Determine the (x, y) coordinate at the center of the cell enclosing the given text.  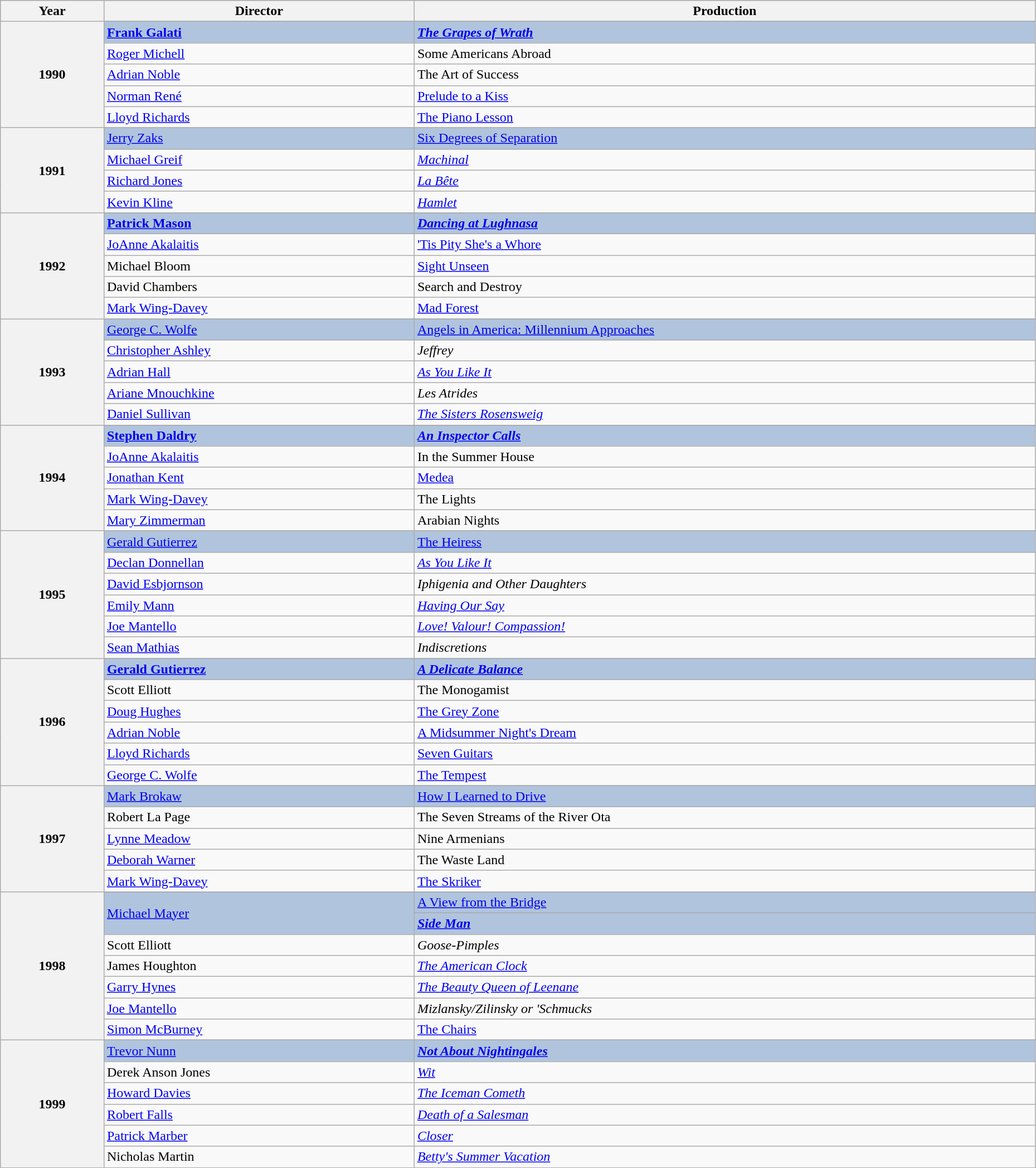
1997 (52, 839)
Jeffrey (724, 351)
Director (259, 11)
1991 (52, 170)
A Midsummer Night's Dream (724, 733)
The Grapes of Wrath (724, 32)
The Seven Streams of the River Ota (724, 817)
Robert La Page (259, 817)
Medea (724, 478)
Wit (724, 1072)
1999 (52, 1104)
The Art of Success (724, 75)
An Inspector Calls (724, 435)
In the Summer House (724, 457)
The Monogamist (724, 690)
Deborah Warner (259, 860)
Les Atrides (724, 393)
The Iceman Cometh (724, 1093)
Dancing at Lughnasa (724, 223)
The Chairs (724, 1030)
Adrian Hall (259, 372)
The Lights (724, 499)
Goose-Pimples (724, 945)
The Piano Lesson (724, 117)
Sean Mathias (259, 648)
Frank Galati (259, 32)
Stephen Daldry (259, 435)
1990 (52, 75)
Norman René (259, 96)
Betty's Summer Vacation (724, 1157)
Mad Forest (724, 308)
Patrick Marber (259, 1136)
Iphigenia and Other Daughters (724, 584)
Michael Bloom (259, 266)
Love! Valour! Compassion! (724, 627)
Mary Zimmerman (259, 520)
Nine Armenians (724, 839)
David Esbjornson (259, 584)
Doug Hughes (259, 711)
A View from the Bridge (724, 902)
The Beauty Queen of Leenane (724, 987)
Prelude to a Kiss (724, 96)
Jonathan Kent (259, 478)
Patrick Mason (259, 223)
David Chambers (259, 287)
1995 (52, 594)
Some Americans Abroad (724, 54)
Robert Falls (259, 1114)
1998 (52, 966)
The Sisters Rosensweig (724, 414)
The Skriker (724, 881)
Search and Destroy (724, 287)
Howard Davies (259, 1093)
Year (52, 11)
Derek Anson Jones (259, 1072)
Machinal (724, 159)
The Tempest (724, 775)
Ariane Mnouchkine (259, 393)
Lynne Meadow (259, 839)
1993 (52, 372)
Mizlansky/Zilinsky or 'Schmucks (724, 1009)
Roger Michell (259, 54)
Seven Guitars (724, 754)
The Waste Land (724, 860)
Michael Mayer (259, 913)
Michael Greif (259, 159)
Sight Unseen (724, 266)
Trevor Nunn (259, 1051)
The American Clock (724, 966)
Angels in America: Millennium Approaches (724, 329)
Christopher Ashley (259, 351)
1992 (52, 265)
1996 (52, 722)
Declan Donnellan (259, 563)
Arabian Nights (724, 520)
Having Our Say (724, 605)
Daniel Sullivan (259, 414)
James Houghton (259, 966)
The Heiress (724, 541)
1994 (52, 478)
Production (724, 11)
Not About Nightingales (724, 1051)
La Bête (724, 181)
Simon McBurney (259, 1030)
Side Man (724, 923)
Six Degrees of Separation (724, 138)
Richard Jones (259, 181)
Jerry Zaks (259, 138)
The Grey Zone (724, 711)
Death of a Salesman (724, 1114)
Kevin Kline (259, 202)
Nicholas Martin (259, 1157)
Emily Mann (259, 605)
'Tis Pity She's a Whore (724, 244)
Indiscretions (724, 648)
Closer (724, 1136)
A Delicate Balance (724, 669)
Hamlet (724, 202)
Garry Hynes (259, 987)
Mark Brokaw (259, 796)
How I Learned to Drive (724, 796)
